Output the (X, Y) coordinate of the center of the cell containing the given text.  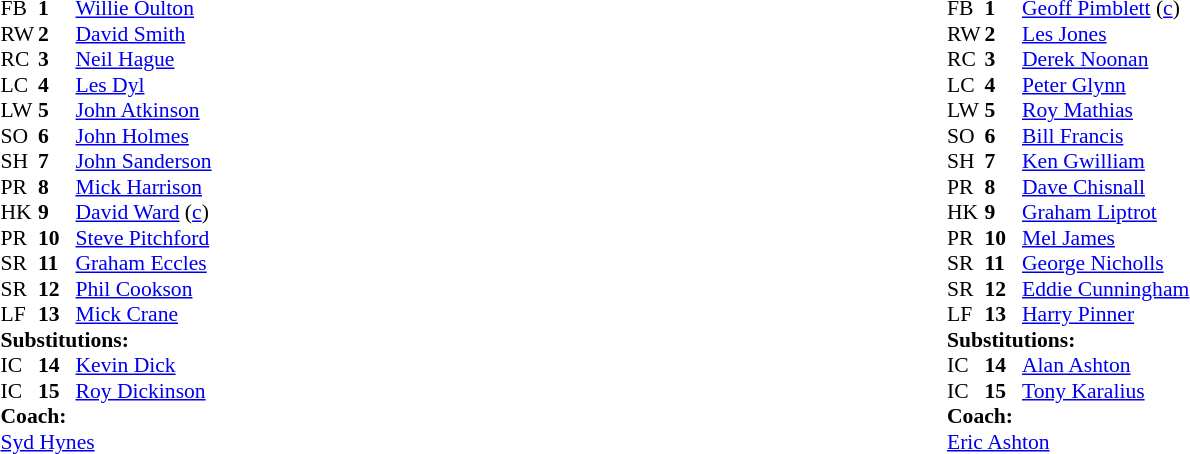
John Atkinson (144, 111)
Steve Pitchford (144, 238)
Eddie Cunningham (1106, 289)
Mel James (1106, 238)
Dave Chisnall (1106, 187)
David Smith (144, 34)
Les Dyl (144, 85)
Mick Crane (144, 315)
Mick Harrison (144, 187)
Graham Eccles (144, 263)
Graham Liptrot (1106, 213)
Derek Noonan (1106, 59)
David Ward (c) (144, 213)
Kevin Dick (144, 365)
John Holmes (144, 136)
Ken Gwilliam (1106, 161)
John Sanderson (144, 161)
Roy Dickinson (144, 391)
Phil Cookson (144, 289)
Alan Ashton (1106, 365)
Tony Karalius (1106, 391)
Les Jones (1106, 34)
Harry Pinner (1106, 315)
Peter Glynn (1106, 85)
Bill Francis (1106, 136)
George Nicholls (1106, 263)
Neil Hague (144, 59)
Roy Mathias (1106, 111)
